Find where the given text appears and provide that cell's center as [X, Y] coordinate. 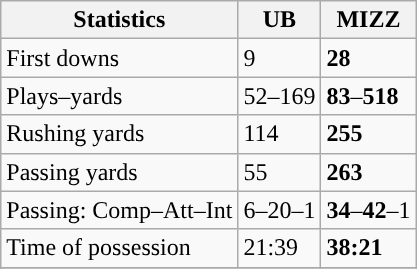
Rushing yards [120, 134]
Statistics [120, 20]
9 [280, 58]
38:21 [368, 248]
Passing: Comp–Att–Int [120, 210]
Plays–yards [120, 96]
Passing yards [120, 172]
UB [280, 20]
21:39 [280, 248]
255 [368, 134]
28 [368, 58]
263 [368, 172]
First downs [120, 58]
34–42–1 [368, 210]
83–518 [368, 96]
MIZZ [368, 20]
55 [280, 172]
6–20–1 [280, 210]
52–169 [280, 96]
Time of possession [120, 248]
114 [280, 134]
